Find where the given text appears and provide that cell's center as [x, y] coordinate. 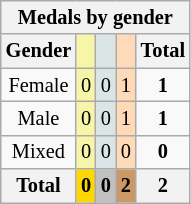
Mixed [38, 152]
Male [38, 118]
Female [38, 85]
Medals by gender [96, 17]
Gender [38, 51]
